Detect which cell encompasses the target text, then output its (x, y) center coordinate. 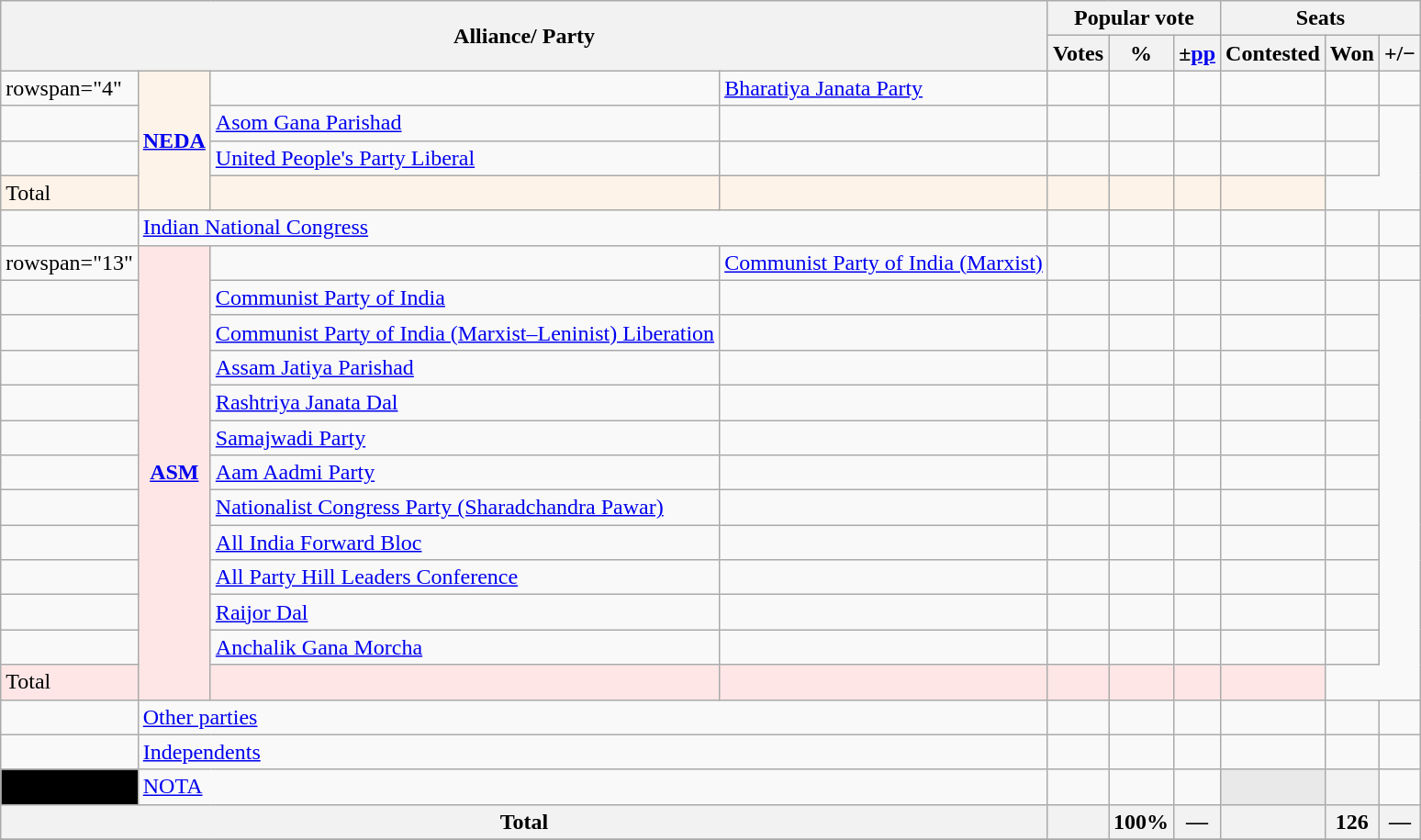
rowspan="4" (70, 88)
Votes (1078, 53)
Rashtriya Janata Dal (464, 402)
100% (1142, 822)
Assam Jatiya Parishad (464, 367)
Alliance/ Party (525, 36)
±pp (1197, 53)
Asom Gana Parishad (464, 123)
Independents (593, 752)
Communist Party of India (Marxist) (884, 263)
Indian National Congress (593, 228)
Popular vote (1134, 18)
United People's Party Liberal (464, 158)
NEDA (174, 140)
rowspan="13" (70, 263)
NOTA (593, 787)
Nationalist Congress Party (Sharadchandra Pawar) (464, 508)
Bharatiya Janata Party (884, 88)
Aam Aadmi Party (464, 473)
Anchalik Gana Morcha (464, 647)
126 (1351, 822)
% (1142, 53)
Raijor Dal (464, 612)
Won (1351, 53)
Other parties (593, 717)
All India Forward Bloc (464, 543)
Seats (1321, 18)
Samajwadi Party (464, 438)
All Party Hill Leaders Conference (464, 577)
Communist Party of India (464, 297)
ASM (174, 472)
Contested (1273, 53)
+/− (1399, 53)
Communist Party of India (Marxist–Leninist) Liberation (464, 332)
